Output the [X, Y] coordinate of the center of the cell containing the given text.  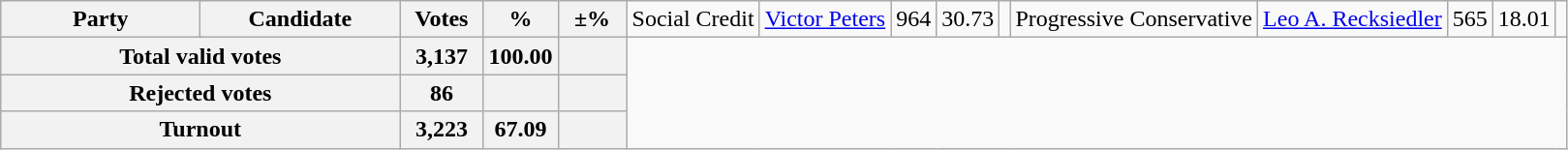
565 [1470, 19]
964 [914, 19]
67.09 [521, 130]
Victor Peters [825, 19]
Total valid votes [200, 56]
30.73 [968, 19]
Rejected votes [200, 93]
100.00 [521, 56]
Party [101, 19]
Progressive Conservative [1134, 19]
Social Credit [693, 19]
Votes [442, 19]
±% [593, 19]
Leo A. Recksiedler [1353, 19]
Turnout [200, 130]
% [521, 19]
18.01 [1524, 19]
3,137 [442, 56]
3,223 [442, 130]
Candidate [300, 19]
86 [442, 93]
